From the cell containing the given text, extract its center point as [x, y] coordinate. 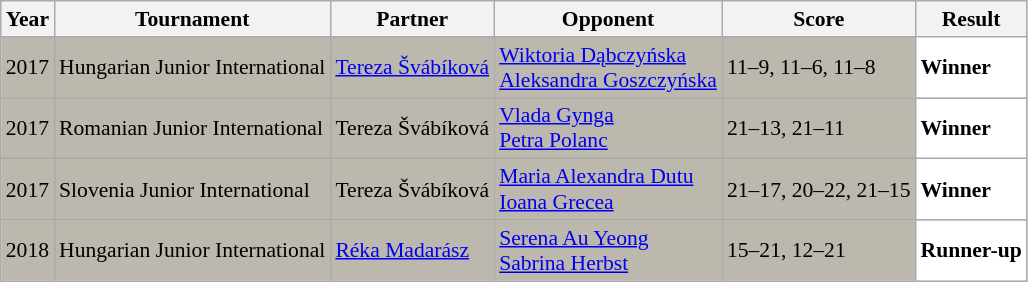
Runner-up [972, 250]
Year [28, 19]
Maria Alexandra Dutu Ioana Grecea [608, 190]
21–17, 20–22, 21–15 [819, 190]
Vlada Gynga Petra Polanc [608, 128]
Slovenia Junior International [192, 190]
Opponent [608, 19]
Result [972, 19]
Score [819, 19]
Serena Au Yeong Sabrina Herbst [608, 250]
21–13, 21–11 [819, 128]
Réka Madarász [412, 250]
15–21, 12–21 [819, 250]
11–9, 11–6, 11–8 [819, 68]
Partner [412, 19]
Tournament [192, 19]
2018 [28, 250]
Wiktoria Dąbczyńska Aleksandra Goszczyńska [608, 68]
Romanian Junior International [192, 128]
